Provide the (X, Y) coordinate of the cell's center where the given text is located.  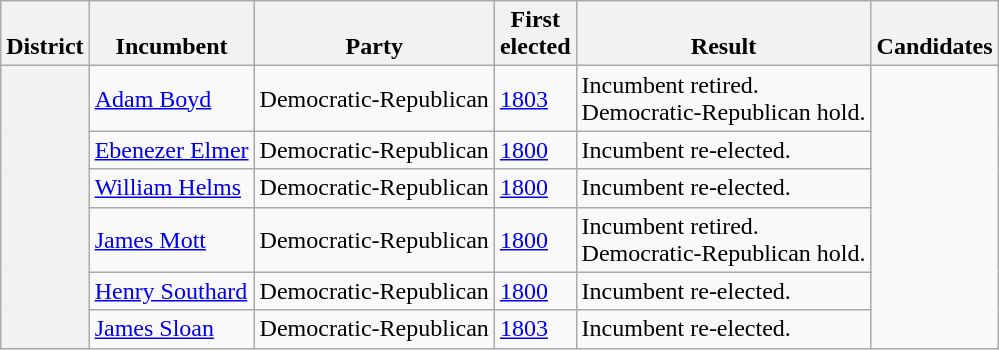
Candidates (934, 34)
James Mott (172, 240)
Henry Southard (172, 291)
Result (724, 34)
James Sloan (172, 329)
Firstelected (535, 34)
District (45, 34)
William Helms (172, 188)
Adam Boyd (172, 98)
Incumbent (172, 34)
Party (374, 34)
Ebenezer Elmer (172, 150)
